Return the [X, Y] coordinate for the center point of the cell that contains the specified text.  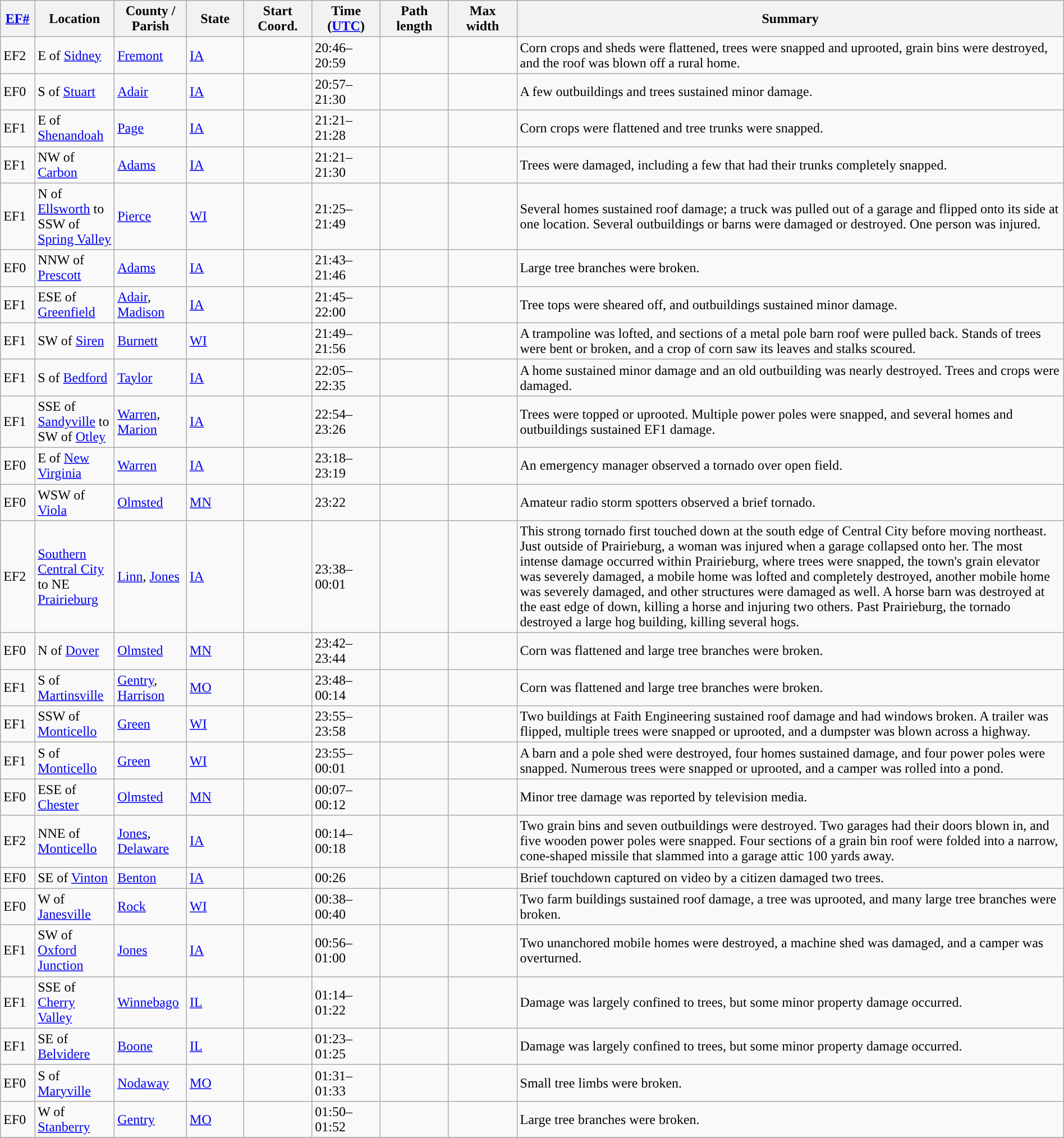
Jones, Delaware [150, 841]
E of Sidney [75, 55]
S of Stuart [75, 92]
22:05–22:35 [346, 377]
21:21–21:28 [346, 128]
Warren, Marion [150, 421]
21:45–22:00 [346, 304]
Summary [790, 19]
Max width [483, 19]
Path length [414, 19]
21:43–21:46 [346, 268]
SW of Oxford Junction [75, 951]
00:26 [346, 878]
00:56–01:00 [346, 951]
County / Parish [150, 19]
23:22 [346, 502]
SE of Belvidere [75, 1046]
Start Coord. [278, 19]
Tree tops were sheared off, and outbuildings sustained minor damage. [790, 304]
W of Stanberry [75, 1119]
Warren [150, 466]
Two unanchored mobile homes were destroyed, a machine shed was damaged, and a camper was overturned. [790, 951]
21:25–21:49 [346, 217]
Winnebago [150, 1002]
00:14–00:18 [346, 841]
E of New Virginia [75, 466]
WSW of Viola [75, 502]
Trees were damaged, including a few that had their trunks completely snapped. [790, 165]
Amateur radio storm spotters observed a brief tornado. [790, 502]
00:38–00:40 [346, 907]
20:57–21:30 [346, 92]
NNW of Prescott [75, 268]
Burnett [150, 341]
01:14–01:22 [346, 1002]
00:07–00:12 [346, 797]
23:55–23:58 [346, 724]
An emergency manager observed a tornado over open field. [790, 466]
23:42–23:44 [346, 651]
Fremont [150, 55]
23:55–00:01 [346, 761]
Linn, Jones [150, 577]
01:23–01:25 [346, 1046]
Adair, Madison [150, 304]
20:46–20:59 [346, 55]
Two farm buildings sustained roof damage, a tree was uprooted, and many large tree branches were broken. [790, 907]
E of Shenandoah [75, 128]
SSE of Sandyville to SW of Otley [75, 421]
21:21–21:30 [346, 165]
Benton [150, 878]
State [215, 19]
N of Ellsworth to SSW of Spring Valley [75, 217]
A home sustained minor damage and an old outbuilding was nearly destroyed. Trees and crops were damaged. [790, 377]
Nodaway [150, 1083]
23:18–23:19 [346, 466]
S of Martinsville [75, 688]
SW of Siren [75, 341]
21:49–21:56 [346, 341]
Brief touchdown captured on video by a citizen damaged two trees. [790, 878]
S of Maryville [75, 1083]
Location [75, 19]
Southern Central City to NE Prairieburg [75, 577]
22:54–23:26 [346, 421]
S of Bedford [75, 377]
Jones [150, 951]
S of Monticello [75, 761]
ESE of Chester [75, 797]
NW of Carbon [75, 165]
Boone [150, 1046]
N of Dover [75, 651]
Small tree limbs were broken. [790, 1083]
Trees were topped or uprooted. Multiple power poles were snapped, and several homes and outbuildings sustained EF1 damage. [790, 421]
23:48–00:14 [346, 688]
01:50–01:52 [346, 1119]
Taylor [150, 377]
Minor tree damage was reported by television media. [790, 797]
Corn crops and sheds were flattened, trees were snapped and uprooted, grain bins were destroyed, and the roof was blown off a rural home. [790, 55]
EF# [18, 19]
Time (UTC) [346, 19]
SSW of Monticello [75, 724]
SE of Vinton [75, 878]
Corn crops were flattened and tree trunks were snapped. [790, 128]
Gentry, Harrison [150, 688]
Page [150, 128]
ESE of Greenfield [75, 304]
01:31–01:33 [346, 1083]
Rock [150, 907]
23:38–00:01 [346, 577]
SSE of Cherry Valley [75, 1002]
Pierce [150, 217]
Adair [150, 92]
Gentry [150, 1119]
NNE of Monticello [75, 841]
W of Janesville [75, 907]
A few outbuildings and trees sustained minor damage. [790, 92]
